Determine the [X, Y] coordinate at the center of the cell enclosing the given text.  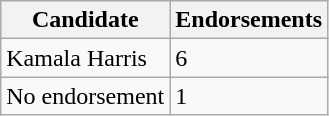
1 [249, 96]
6 [249, 58]
Endorsements [249, 20]
No endorsement [86, 96]
Kamala Harris [86, 58]
Candidate [86, 20]
